Scan for the cell matching the given text and deliver its [x, y] coordinate at center. 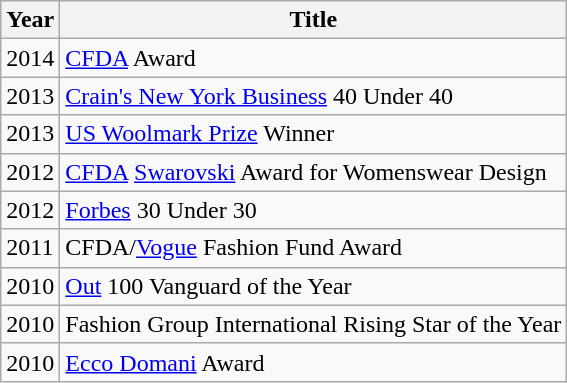
CFDA/Vogue Fashion Fund Award [314, 248]
CFDA Award [314, 58]
Fashion Group International Rising Star of the Year [314, 324]
CFDA Swarovski Award for Womenswear Design [314, 172]
Out 100 Vanguard of the Year [314, 286]
Title [314, 20]
Year [30, 20]
Ecco Domani Award [314, 362]
US Woolmark Prize Winner [314, 134]
2014 [30, 58]
Crain's New York Business 40 Under 40 [314, 96]
Forbes 30 Under 30 [314, 210]
2011 [30, 248]
